Detect which cell encompasses the target text, then output its [x, y] center coordinate. 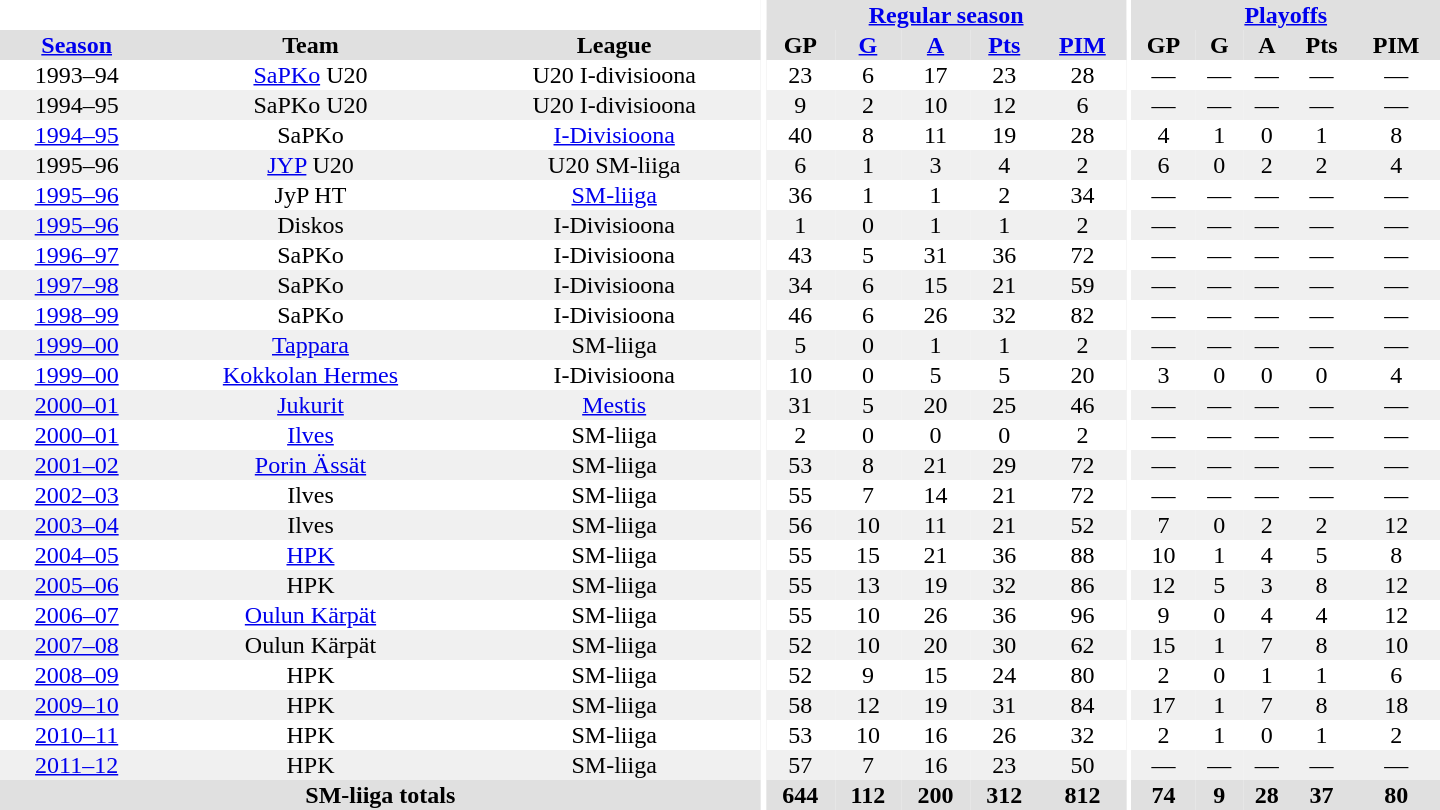
JYP U20 [310, 165]
2007–08 [76, 645]
84 [1083, 705]
58 [800, 705]
2009–10 [76, 705]
1996–97 [76, 255]
812 [1083, 795]
League [614, 45]
Jukurit [310, 405]
29 [1004, 465]
312 [1004, 795]
U20 SM-liiga [614, 165]
82 [1083, 315]
96 [1083, 615]
Regular season [946, 15]
59 [1083, 285]
18 [1396, 705]
30 [1004, 645]
40 [800, 135]
2005–06 [76, 585]
13 [868, 585]
62 [1083, 645]
2001–02 [76, 465]
Diskos [310, 225]
Playoffs [1286, 15]
86 [1083, 585]
200 [936, 795]
1997–98 [76, 285]
2003–04 [76, 525]
Tappara [310, 345]
Porin Ässät [310, 465]
2006–07 [76, 615]
43 [800, 255]
112 [868, 795]
644 [800, 795]
2008–09 [76, 675]
50 [1083, 765]
Season [76, 45]
57 [800, 765]
Team [310, 45]
1998–99 [76, 315]
14 [936, 495]
25 [1004, 405]
2004–05 [76, 555]
2011–12 [76, 765]
37 [1322, 795]
74 [1163, 795]
JyP HT [310, 195]
SM-liiga totals [380, 795]
24 [1004, 675]
88 [1083, 555]
2002–03 [76, 495]
56 [800, 525]
Kokkolan Hermes [310, 375]
2010–11 [76, 735]
1993–94 [76, 75]
Mestis [614, 405]
